Determine the [X, Y] coordinate at the center of the cell enclosing the given text.  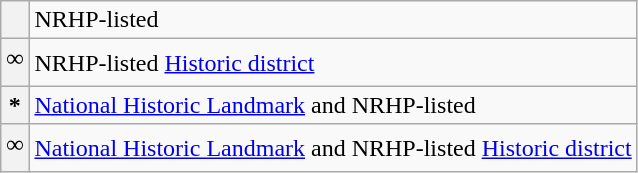
NRHP-listed Historic district [333, 63]
National Historic Landmark and NRHP-listed Historic district [333, 148]
National Historic Landmark and NRHP-listed [333, 105]
NRHP-listed [333, 20]
* [15, 105]
